Detect which cell encompasses the target text, then output its (X, Y) center coordinate. 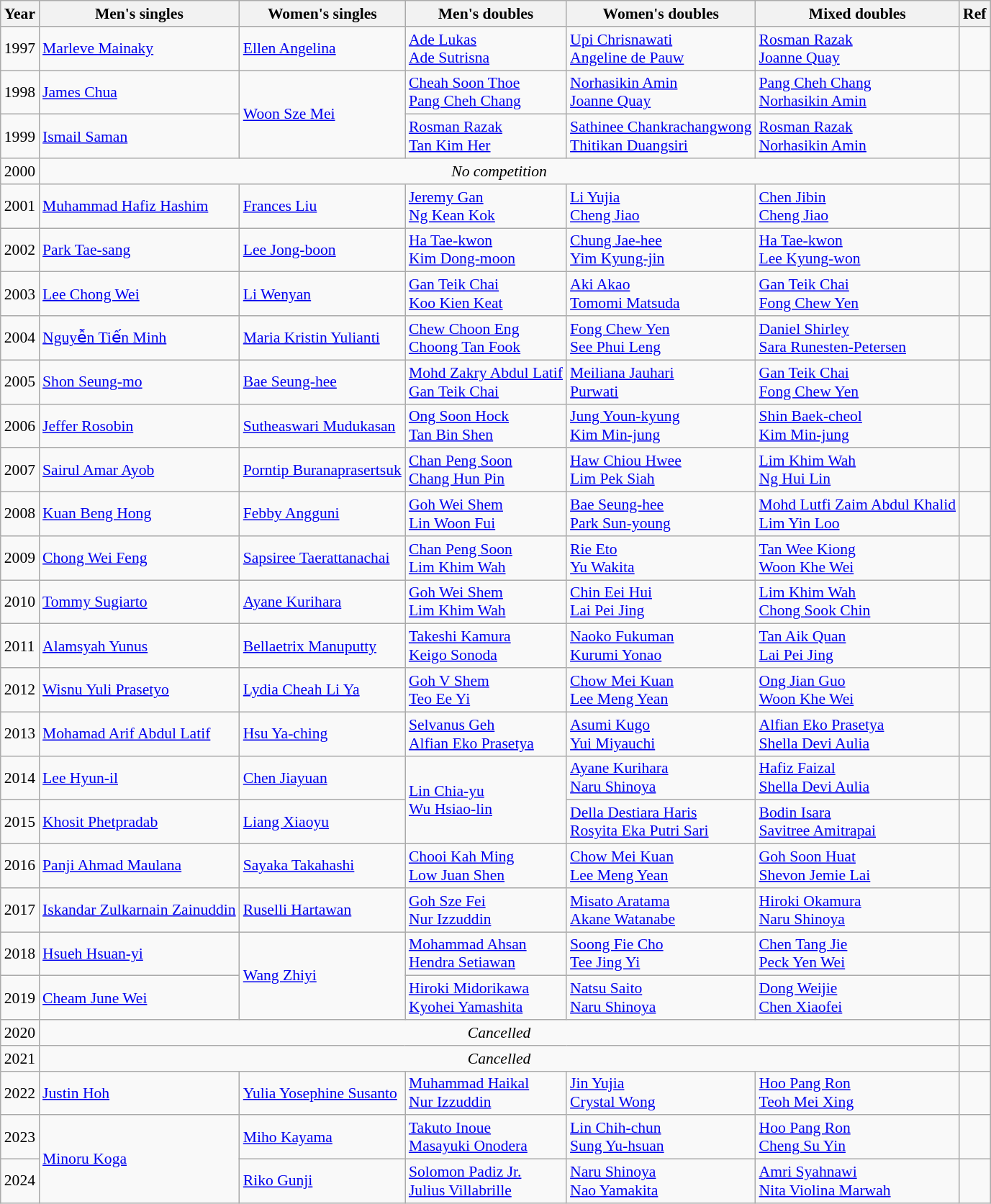
2009 (20, 558)
2000 (20, 171)
Norhasikin Amin Joanne Quay (661, 92)
Lim Khim Wah Ng Hui Lin (858, 471)
Goh V Shem Teo Ee Yi (486, 689)
Li Yujia Cheng Jiao (661, 206)
Yulia Yosephine Susanto (322, 1092)
2012 (20, 689)
Marleve Mainaky (140, 49)
1997 (20, 49)
Mohamad Arif Abdul Latif (140, 734)
Mohd Lutfi Zaim Abdul Khalid Lim Yin Loo (858, 514)
2006 (20, 426)
Alamsyah Yunus (140, 646)
Misato Aratama Akane Watanabe (661, 910)
Goh Wei Shem Lim Khim Wah (486, 602)
Ha Tae-kwon Kim Dong-moon (486, 250)
2013 (20, 734)
Ismail Saman (140, 137)
Lee Jong-boon (322, 250)
Lee Hyun-il (140, 777)
James Chua (140, 92)
Goh Soon Huat Shevon Jemie Lai (858, 866)
Alfian Eko Prasetya Shella Devi Aulia (858, 734)
1999 (20, 137)
2021 (20, 1059)
Ha Tae-kwon Lee Kyung-won (858, 250)
Riko Gunji (322, 1182)
2017 (20, 910)
Liang Xiaoyu (322, 822)
2005 (20, 381)
Cheah Soon Thoe Pang Cheh Chang (486, 92)
Chin Eei Hui Lai Pei Jing (661, 602)
Frances Liu (322, 206)
Tan Aik Quan Lai Pei Jing (858, 646)
Sutheaswari Mudukasan (322, 426)
Ade Lukas Ade Sutrisna (486, 49)
Shon Seung-mo (140, 381)
2007 (20, 471)
Shin Baek-cheol Kim Min-jung (858, 426)
2004 (20, 338)
Hoo Pang Ron Cheng Su Yin (858, 1137)
Rie Eto Yu Wakita (661, 558)
Iskandar Zulkarnain Zainuddin (140, 910)
2014 (20, 777)
Takeshi Kamura Keigo Sonoda (486, 646)
Chung Jae-hee Yim Kyung-jin (661, 250)
2022 (20, 1092)
Amri Syahnawi Nita Violina Marwah (858, 1182)
Sapsiree Taerattanachai (322, 558)
Sathinee Chankrachangwong Thitikan Duangsiri (661, 137)
Chen Jiayuan (322, 777)
Panji Ahmad Maulana (140, 866)
Bae Seung-hee Park Sun-young (661, 514)
1998 (20, 92)
Lee Chong Wei (140, 294)
Ellen Angelina (322, 49)
Justin Hoh (140, 1092)
Rosman Razak Joanne Quay (858, 49)
Park Tae-sang (140, 250)
Lydia Cheah Li Ya (322, 689)
Lim Khim Wah Chong Sook Chin (858, 602)
Maria Kristin Yulianti (322, 338)
Minoru Koga (140, 1159)
Muhammad Hafiz Hashim (140, 206)
2018 (20, 954)
Solomon Padiz Jr. Julius Villabrille (486, 1182)
Daniel Shirley Sara Runesten-Petersen (858, 338)
2011 (20, 646)
Chan Peng Soon Chang Hun Pin (486, 471)
Fong Chew Yen See Phui Leng (661, 338)
Chooi Kah Ming Low Juan Shen (486, 866)
Lin Chia-yu Wu Hsiao-lin (486, 800)
2002 (20, 250)
Della Destiara Haris Rosyita Eka Putri Sari (661, 822)
2015 (20, 822)
2008 (20, 514)
Chan Peng Soon Lim Khim Wah (486, 558)
Wisnu Yuli Prasetyo (140, 689)
Li Wenyan (322, 294)
Sairul Amar Ayob (140, 471)
Tan Wee Kiong Woon Khe Wei (858, 558)
Bellaetrix Manuputty (322, 646)
Muhammad Haikal Nur Izzuddin (486, 1092)
Chew Choon Eng Choong Tan Fook (486, 338)
Miho Kayama (322, 1137)
Men's doubles (486, 14)
Naoko Fukuman Kurumi Yonao (661, 646)
Hoo Pang Ron Teoh Mei Xing (858, 1092)
Men's singles (140, 14)
Hafiz Faizal Shella Devi Aulia (858, 777)
Ruselli Hartawan (322, 910)
2023 (20, 1137)
Ong Jian Guo Woon Khe Wei (858, 689)
Hiroki Okamura Naru Shinoya (858, 910)
Cheam June Wei (140, 997)
Chen Jibin Cheng Jiao (858, 206)
Mohammad Ahsan Hendra Setiawan (486, 954)
Lin Chih-chun Sung Yu-hsuan (661, 1137)
Naru Shinoya Nao Yamakita (661, 1182)
Haw Chiou Hwee Lim Pek Siah (661, 471)
Sayaka Takahashi (322, 866)
Women's singles (322, 14)
2003 (20, 294)
Porntip Buranaprasertsuk (322, 471)
Wang Zhiyi (322, 976)
Upi Chrisnawati Angeline de Pauw (661, 49)
Pang Cheh Chang Norhasikin Amin (858, 92)
2024 (20, 1182)
Hsu Ya-ching (322, 734)
Goh Sze Fei Nur Izzuddin (486, 910)
Kuan Beng Hong (140, 514)
Soong Fie Cho Tee Jing Yi (661, 954)
Meiliana Jauhari Purwati (661, 381)
Ayane Kurihara Naru Shinoya (661, 777)
Febby Angguni (322, 514)
Jin Yujia Crystal Wong (661, 1092)
2020 (20, 1033)
Tommy Sugiarto (140, 602)
Aki Akao Tomomi Matsuda (661, 294)
Selvanus Geh Alfian Eko Prasetya (486, 734)
2010 (20, 602)
Mohd Zakry Abdul Latif Gan Teik Chai (486, 381)
2001 (20, 206)
Chong Wei Feng (140, 558)
2019 (20, 997)
Hsueh Hsuan-yi (140, 954)
Natsu Saito Naru Shinoya (661, 997)
Jung Youn-kyung Kim Min-jung (661, 426)
Ref (974, 14)
Khosit Phetpradab (140, 822)
Ayane Kurihara (322, 602)
Chen Tang Jie Peck Yen Wei (858, 954)
Dong Weijie Chen Xiaofei (858, 997)
Rosman Razak Norhasikin Amin (858, 137)
Rosman Razak Tan Kim Her (486, 137)
2016 (20, 866)
Takuto Inoue Masayuki Onodera (486, 1137)
Mixed doubles (858, 14)
No competition (499, 171)
Bodin Isara Savitree Amitrapai (858, 822)
Year (20, 14)
Jeffer Rosobin (140, 426)
Goh Wei Shem Lin Woon Fui (486, 514)
Gan Teik Chai Koo Kien Keat (486, 294)
Nguyễn Tiến Minh (140, 338)
Woon Sze Mei (322, 114)
Hiroki Midorikawa Kyohei Yamashita (486, 997)
Ong Soon Hock Tan Bin Shen (486, 426)
Jeremy Gan Ng Kean Kok (486, 206)
Bae Seung-hee (322, 381)
Women's doubles (661, 14)
Asumi Kugo Yui Miyauchi (661, 734)
